Return [X, Y] of the center of cell containing provided text 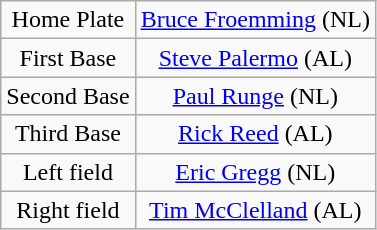
Second Base [68, 96]
Right field [68, 210]
Steve Palermo (AL) [255, 58]
Third Base [68, 134]
Tim McClelland (AL) [255, 210]
First Base [68, 58]
Bruce Froemming (NL) [255, 20]
Home Plate [68, 20]
Rick Reed (AL) [255, 134]
Paul Runge (NL) [255, 96]
Left field [68, 172]
Eric Gregg (NL) [255, 172]
